Detect which cell encompasses the target text, then output its [X, Y] center coordinate. 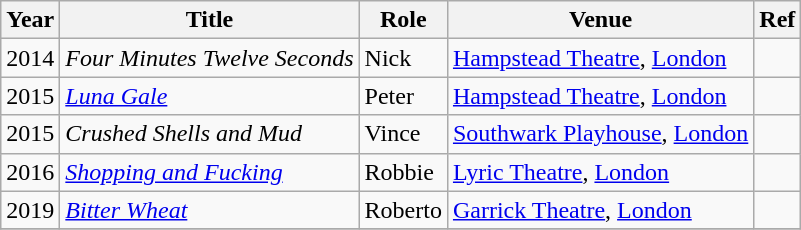
Bitter Wheat [210, 210]
Venue [600, 20]
Robbie [403, 172]
Luna Gale [210, 96]
Garrick Theatre, London [600, 210]
Year [30, 20]
Southwark Playhouse, London [600, 134]
Roberto [403, 210]
2016 [30, 172]
Role [403, 20]
Peter [403, 96]
Title [210, 20]
Vince [403, 134]
2014 [30, 58]
Shopping and Fucking [210, 172]
Four Minutes Twelve Seconds [210, 58]
Ref [778, 20]
Nick [403, 58]
Lyric Theatre, London [600, 172]
2019 [30, 210]
Crushed Shells and Mud [210, 134]
